Return the [X, Y] coordinate for the center point of the cell that contains the specified text.  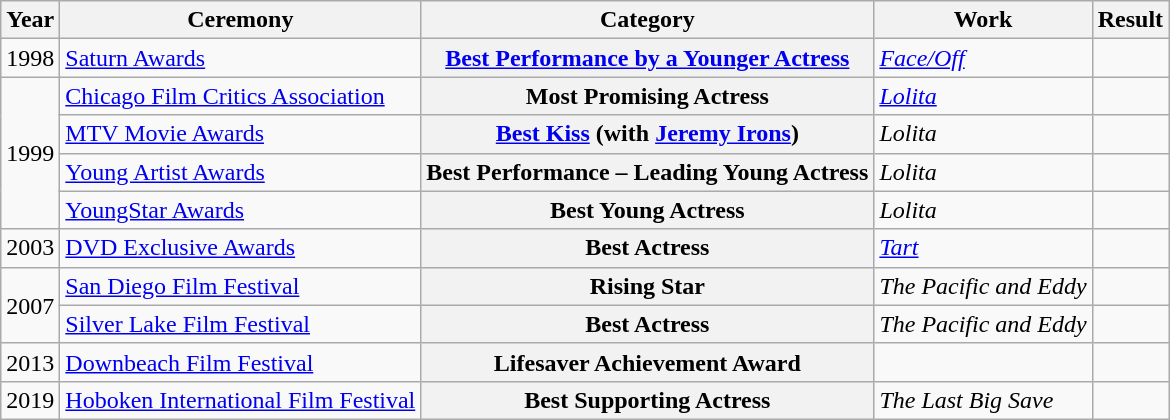
Best Kiss (with Jeremy Irons) [648, 134]
Best Performance – Leading Young Actress [648, 172]
Best Young Actress [648, 210]
2003 [30, 248]
Downbeach Film Festival [240, 362]
Face/Off [983, 58]
1999 [30, 153]
DVD Exclusive Awards [240, 248]
Saturn Awards [240, 58]
Best Performance by a Younger Actress [648, 58]
Most Promising Actress [648, 96]
Work [983, 20]
Category [648, 20]
Hoboken International Film Festival [240, 400]
Tart [983, 248]
Year [30, 20]
Rising Star [648, 286]
2019 [30, 400]
Chicago Film Critics Association [240, 96]
Ceremony [240, 20]
San Diego Film Festival [240, 286]
Young Artist Awards [240, 172]
2007 [30, 305]
Silver Lake Film Festival [240, 324]
Result [1130, 20]
2013 [30, 362]
The Last Big Save [983, 400]
YoungStar Awards [240, 210]
Best Supporting Actress [648, 400]
1998 [30, 58]
MTV Movie Awards [240, 134]
Lifesaver Achievement Award [648, 362]
